Extract the (x, y) coordinate from the center of the cell holding the provided text.  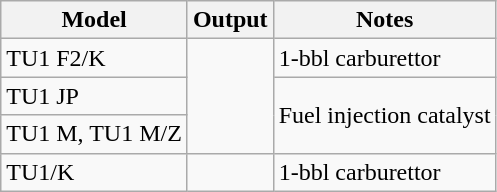
Output (230, 20)
TU1 M, TU1 M/Z (94, 134)
Notes (384, 20)
TU1 F2/K (94, 58)
TU1 JP (94, 96)
Model (94, 20)
TU1/K (94, 172)
Fuel injection catalyst (384, 115)
